Extract the (x, y) coordinate from the center of the cell holding the provided text.  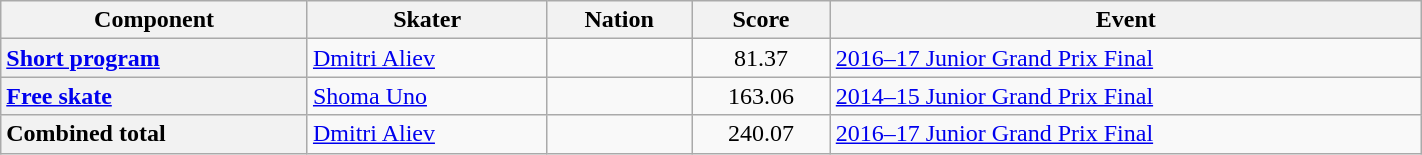
Shoma Uno (426, 96)
Skater (426, 20)
Event (1126, 20)
81.37 (762, 58)
Nation (620, 20)
Combined total (154, 134)
Short program (154, 58)
2014–15 Junior Grand Prix Final (1126, 96)
240.07 (762, 134)
163.06 (762, 96)
Score (762, 20)
Component (154, 20)
Free skate (154, 96)
